For the text-containing cell, return its midpoint in [x, y] coordinate format. 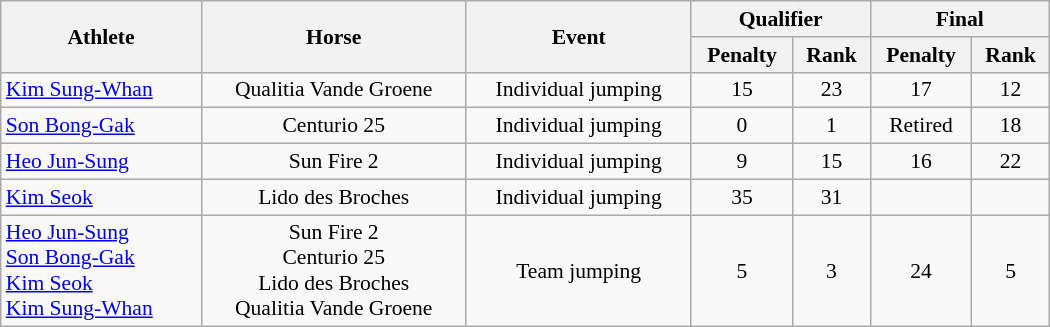
1 [832, 126]
Qualifier [780, 19]
12 [1010, 90]
23 [832, 90]
Retired [921, 126]
Team jumping [578, 271]
Qualitia Vande Groene [334, 90]
Final [960, 19]
Heo Jun-Sung Son Bong-Gak Kim Seok Kim Sung-Whan [101, 271]
16 [921, 162]
Event [578, 36]
Athlete [101, 36]
Sun Fire 2 Centurio 25 Lido des Broches Qualitia Vande Groene [334, 271]
Lido des Broches [334, 197]
Heo Jun-Sung [101, 162]
Son Bong-Gak [101, 126]
Horse [334, 36]
9 [742, 162]
3 [832, 271]
17 [921, 90]
22 [1010, 162]
Sun Fire 2 [334, 162]
24 [921, 271]
18 [1010, 126]
0 [742, 126]
Kim Sung-Whan [101, 90]
35 [742, 197]
Centurio 25 [334, 126]
Kim Seok [101, 197]
31 [832, 197]
